Detect which cell encompasses the target text, then output its (X, Y) center coordinate. 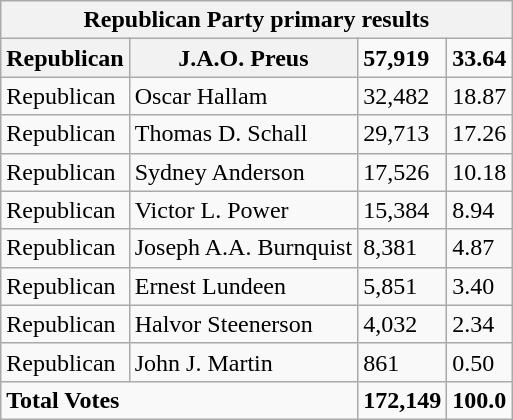
18.87 (480, 96)
8.94 (480, 210)
17,526 (402, 172)
Halvor Steenerson (243, 324)
Ernest Lundeen (243, 286)
J.A.O. Preus (243, 58)
2.34 (480, 324)
Oscar Hallam (243, 96)
8,381 (402, 248)
John J. Martin (243, 362)
Thomas D. Schall (243, 134)
17.26 (480, 134)
5,851 (402, 286)
57,919 (402, 58)
861 (402, 362)
4,032 (402, 324)
Joseph A.A. Burnquist (243, 248)
32,482 (402, 96)
Total Votes (180, 400)
172,149 (402, 400)
33.64 (480, 58)
10.18 (480, 172)
4.87 (480, 248)
29,713 (402, 134)
3.40 (480, 286)
0.50 (480, 362)
Sydney Anderson (243, 172)
15,384 (402, 210)
Republican Party primary results (256, 20)
100.0 (480, 400)
Victor L. Power (243, 210)
